Search for the cell housing the specified text and yield its [x, y] center coordinate. 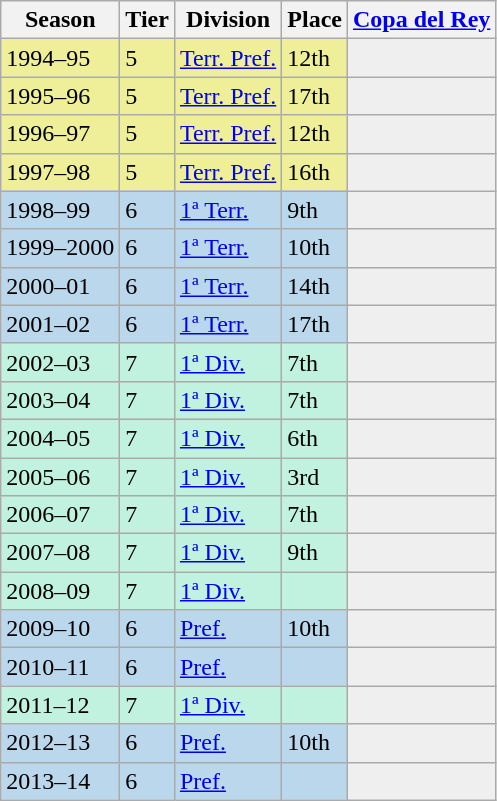
1996–97 [60, 134]
16th [315, 172]
6th [315, 438]
1997–98 [60, 172]
2005–06 [60, 477]
1994–95 [60, 58]
2001–02 [60, 324]
2003–04 [60, 400]
2010–11 [60, 667]
1995–96 [60, 96]
2012–13 [60, 743]
2004–05 [60, 438]
1998–99 [60, 210]
2008–09 [60, 591]
14th [315, 286]
2007–08 [60, 553]
Copa del Rey [421, 20]
2000–01 [60, 286]
2013–14 [60, 781]
Season [60, 20]
1999–2000 [60, 248]
2006–07 [60, 515]
3rd [315, 477]
2002–03 [60, 362]
2009–10 [60, 629]
Tier [148, 20]
2011–12 [60, 705]
Division [228, 20]
Place [315, 20]
